Search for the cell housing the specified text and yield its [X, Y] center coordinate. 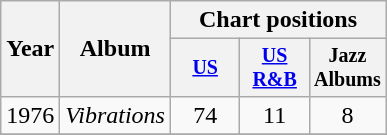
Year [30, 49]
USR&B [274, 68]
Album [116, 49]
1976 [30, 115]
74 [204, 115]
Chart positions [278, 20]
US [204, 68]
Vibrations [116, 115]
Jazz Albums [347, 68]
11 [274, 115]
8 [347, 115]
